For the text-containing cell, return its midpoint in (x, y) coordinate format. 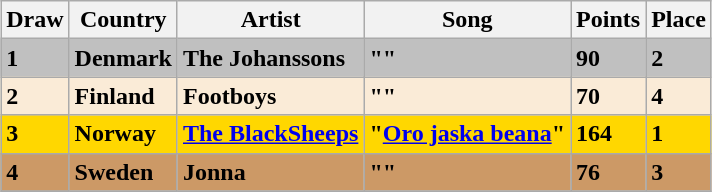
Finland (123, 96)
Jonna (270, 172)
Artist (270, 20)
70 (608, 96)
The Johanssons (270, 58)
Points (608, 20)
Sweden (123, 172)
Song (468, 20)
164 (608, 134)
Draw (35, 20)
The BlackSheeps (270, 134)
Place (679, 20)
Country (123, 20)
"Oro jaska beana" (468, 134)
Denmark (123, 58)
76 (608, 172)
90 (608, 58)
Footboys (270, 96)
Norway (123, 134)
